Find where the given text appears and provide that cell's center as (x, y) coordinate. 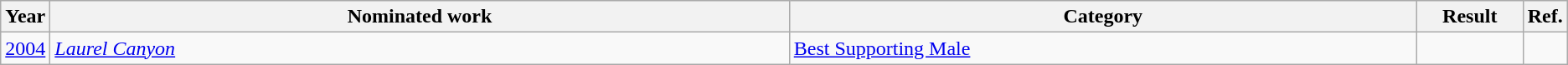
2004 (25, 48)
Category (1102, 17)
Nominated work (420, 17)
Laurel Canyon (420, 48)
Result (1469, 17)
Ref. (1545, 17)
Year (25, 17)
Best Supporting Male (1102, 48)
